Locate the cell with the specified text and output its (x, y) center coordinate. 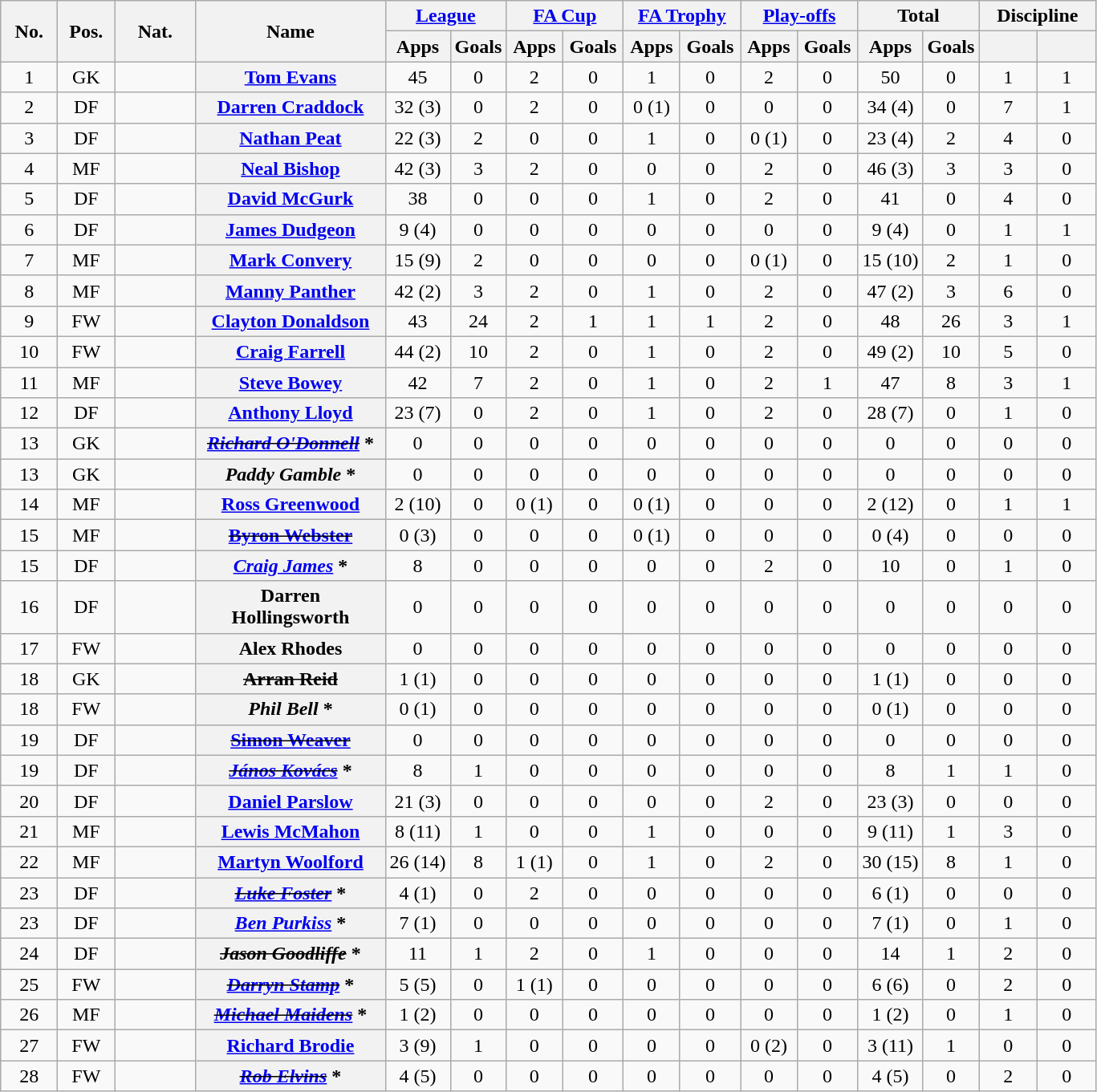
Pos. (87, 31)
3 (11) (891, 1045)
Alex Rhodes (291, 648)
Craig Farrell (291, 351)
38 (417, 199)
Craig James * (291, 566)
Darren Hollingsworth (291, 607)
Jason Goodliffe * (291, 954)
15 (10) (891, 260)
Byron Webster (291, 535)
Luke Foster * (291, 893)
Simon Weaver (291, 740)
2 (10) (417, 505)
League (446, 16)
47 (891, 383)
4 (1) (417, 893)
23 (4) (891, 138)
2 (12) (891, 505)
50 (891, 77)
0 (2) (769, 1045)
8 (11) (417, 831)
21 (3) (417, 801)
12 (29, 413)
42 (417, 383)
Steve Bowey (291, 383)
27 (29, 1045)
Phil Bell * (291, 709)
Nat. (156, 31)
Daniel Parslow (291, 801)
James Dudgeon (291, 229)
FA Trophy (682, 16)
David McGurk (291, 199)
21 (29, 831)
Michael Maidens * (291, 1015)
Arran Reid (291, 679)
48 (891, 321)
Richard Brodie (291, 1045)
Tom Evans (291, 77)
Anthony Lloyd (291, 413)
Darryn Stamp * (291, 984)
Neal Bishop (291, 168)
30 (15) (891, 862)
3 (9) (417, 1045)
22 (29, 862)
44 (2) (417, 351)
25 (29, 984)
28 (7) (891, 413)
FA Cup (565, 16)
Mark Convery (291, 260)
Darren Craddock (291, 108)
Total (918, 16)
15 (9) (417, 260)
6 (1) (891, 893)
42 (3) (417, 168)
41 (891, 199)
6 (6) (891, 984)
49 (2) (891, 351)
Rob Elvins * (291, 1076)
34 (4) (891, 108)
No. (29, 31)
42 (2) (417, 290)
Name (291, 31)
23 (3) (891, 801)
9 (29, 321)
32 (3) (417, 108)
43 (417, 321)
26 (14) (417, 862)
47 (2) (891, 290)
Ross Greenwood (291, 505)
Discipline (1038, 16)
Martyn Woolford (291, 862)
János Kovács * (291, 770)
28 (29, 1076)
45 (417, 77)
46 (3) (891, 168)
Richard O'Donnell * (291, 444)
Play-offs (799, 16)
17 (29, 648)
9 (11) (891, 831)
0 (4) (891, 535)
23 (7) (417, 413)
Nathan Peat (291, 138)
Lewis McMahon (291, 831)
20 (29, 801)
0 (3) (417, 535)
5 (5) (417, 984)
Paddy Gamble * (291, 474)
Ben Purkiss * (291, 924)
22 (3) (417, 138)
16 (29, 607)
Clayton Donaldson (291, 321)
Manny Panther (291, 290)
